Output the [X, Y] coordinate of the center of the cell containing the given text.  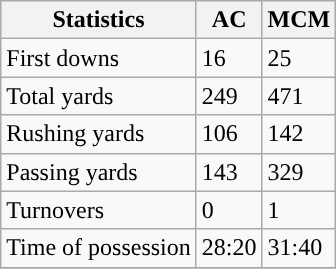
Statistics [99, 20]
AC [229, 20]
142 [299, 134]
31:40 [299, 248]
Rushing yards [99, 134]
Total yards [99, 96]
1 [299, 210]
Time of possession [99, 248]
471 [299, 96]
16 [229, 58]
0 [229, 210]
329 [299, 172]
First downs [99, 58]
143 [229, 172]
106 [229, 134]
28:20 [229, 248]
MCM [299, 20]
Passing yards [99, 172]
25 [299, 58]
Turnovers [99, 210]
249 [229, 96]
